Output the (X, Y) coordinate of the center of the cell containing the given text.  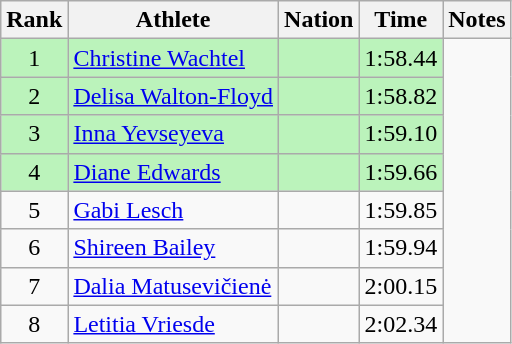
2:02.34 (401, 324)
1:59.85 (401, 210)
6 (34, 248)
1:58.82 (401, 96)
1:59.66 (401, 172)
Delisa Walton-Floyd (174, 96)
5 (34, 210)
1:59.10 (401, 134)
2 (34, 96)
Time (401, 20)
Dalia Matusevičienė (174, 286)
Letitia Vriesde (174, 324)
1 (34, 58)
3 (34, 134)
4 (34, 172)
Athlete (174, 20)
Inna Yevseyeva (174, 134)
Notes (477, 20)
2:00.15 (401, 286)
7 (34, 286)
1:59.94 (401, 248)
Gabi Lesch (174, 210)
Nation (319, 20)
Shireen Bailey (174, 248)
Rank (34, 20)
Diane Edwards (174, 172)
Christine Wachtel (174, 58)
1:58.44 (401, 58)
8 (34, 324)
